Provide the (x, y) coordinate of the cell's center where the given text is located.  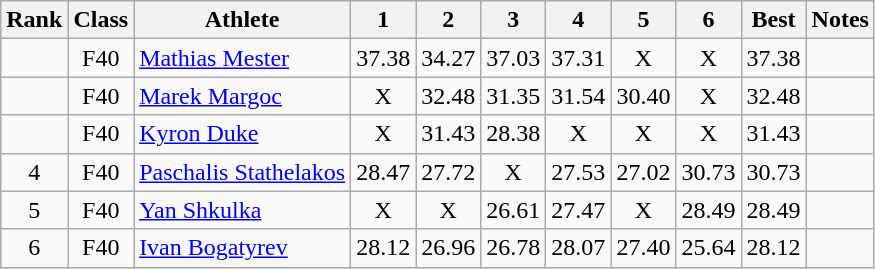
28.47 (384, 172)
26.96 (448, 248)
1 (384, 20)
Paschalis Stathelakos (242, 172)
37.31 (578, 58)
27.47 (578, 210)
31.54 (578, 96)
34.27 (448, 58)
27.02 (644, 172)
Athlete (242, 20)
37.03 (514, 58)
Notes (840, 20)
2 (448, 20)
Best (774, 20)
Class (101, 20)
28.38 (514, 134)
27.72 (448, 172)
Mathias Mester (242, 58)
31.35 (514, 96)
Ivan Bogatyrev (242, 248)
Kyron Duke (242, 134)
26.61 (514, 210)
Yan Shkulka (242, 210)
Rank (34, 20)
30.40 (644, 96)
27.53 (578, 172)
26.78 (514, 248)
Marek Margoc (242, 96)
28.07 (578, 248)
3 (514, 20)
27.40 (644, 248)
25.64 (708, 248)
